Search for the cell housing the specified text and yield its (X, Y) center coordinate. 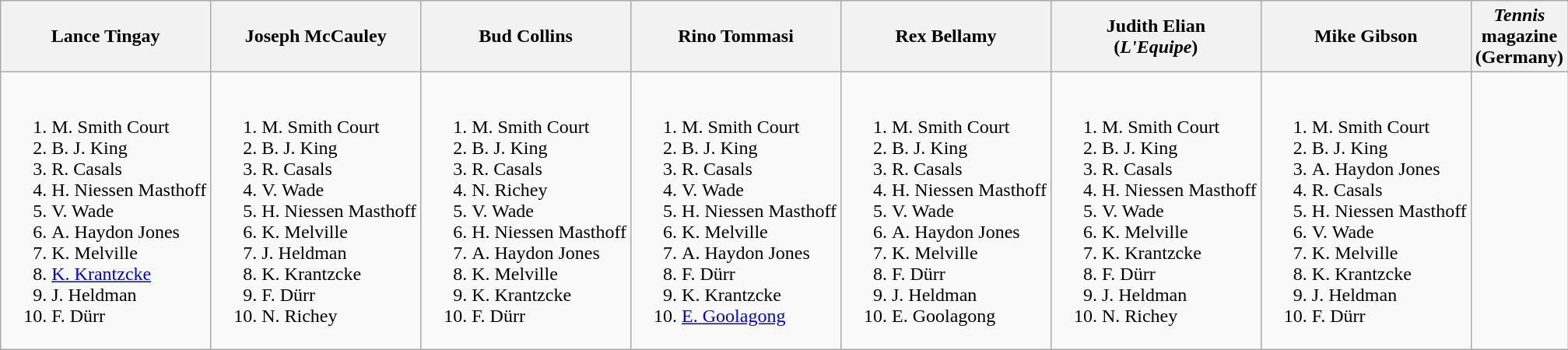
Rino Tommasi (736, 37)
M. Smith Court B. J. King R. Casals N. Richey V. Wade H. Niessen Masthoff A. Haydon Jones K. Melville K. Krantzcke F. Dürr (526, 211)
Bud Collins (526, 37)
M. Smith Court B. J. King R. Casals V. Wade H. Niessen Masthoff K. Melville A. Haydon Jones F. Dürr K. Krantzcke E. Goolagong (736, 211)
M. Smith Court B. J. King R. Casals V. Wade H. Niessen Masthoff K. Melville J. Heldman K. Krantzcke F. Dürr N. Richey (316, 211)
Mike Gibson (1366, 37)
M. Smith Court B. J. King R. Casals H. Niessen Masthoff V. Wade A. Haydon Jones K. Melville K. Krantzcke J. Heldman F. Dürr (106, 211)
M. Smith Court B. J. King A. Haydon Jones R. Casals H. Niessen Masthoff V. Wade K. Melville K. Krantzcke J. Heldman F. Dürr (1366, 211)
M. Smith Court B. J. King R. Casals H. Niessen Masthoff V. Wade K. Melville K. Krantzcke F. Dürr J. Heldman N. Richey (1156, 211)
Judith Elian(L'Equipe) (1156, 37)
Rex Bellamy (945, 37)
M. Smith Court B. J. King R. Casals H. Niessen Masthoff V. Wade A. Haydon Jones K. Melville F. Dürr J. Heldman E. Goolagong (945, 211)
Lance Tingay (106, 37)
Joseph McCauley (316, 37)
Tennis magazine(Germany) (1519, 37)
